Detect which cell encompasses the target text, then output its [x, y] center coordinate. 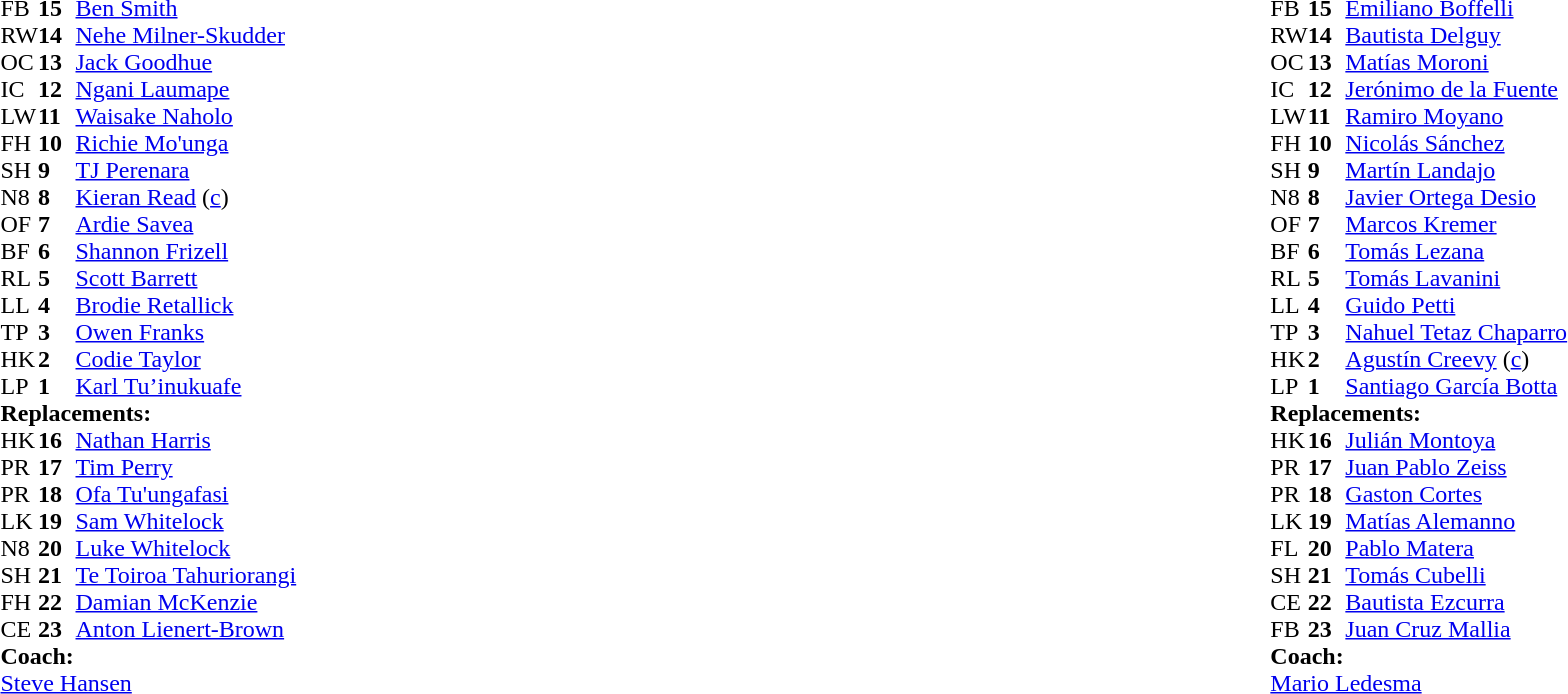
Julián Montoya [1456, 440]
Agustín Creevy (c) [1456, 360]
Codie Taylor [186, 360]
Waisake Naholo [186, 116]
Marcos Kremer [1456, 224]
Karl Tu’inukuafe [186, 386]
Matías Moroni [1456, 62]
Damian McKenzie [186, 602]
Luke Whitelock [186, 548]
Tim Perry [186, 468]
Nathan Harris [186, 440]
Ngani Laumape [186, 90]
Ofa Tu'ungafasi [186, 494]
Sam Whitelock [186, 522]
Richie Mo'unga [186, 144]
TJ Perenara [186, 170]
Bautista Ezcurra [1456, 602]
Tomás Cubelli [1456, 576]
Juan Pablo Zeiss [1456, 468]
Santiago García Botta [1456, 386]
Nahuel Tetaz Chaparro [1456, 332]
Tomás Lavanini [1456, 278]
FL [1289, 548]
Shannon Frizell [186, 252]
Kieran Read (c) [186, 198]
Ramiro Moyano [1456, 116]
Owen Franks [186, 332]
Nicolás Sánchez [1456, 144]
Martín Landajo [1456, 170]
Jerónimo de la Fuente [1456, 90]
Pablo Matera [1456, 548]
Scott Barrett [186, 278]
Matías Alemanno [1456, 522]
Jack Goodhue [186, 62]
Tomás Lezana [1456, 252]
Bautista Delguy [1456, 36]
FB [1289, 630]
Guido Petti [1456, 306]
Brodie Retallick [186, 306]
Anton Lienert-Brown [186, 630]
Juan Cruz Mallia [1456, 630]
Te Toiroa Tahuriorangi [186, 576]
Ardie Savea [186, 224]
Javier Ortega Desio [1456, 198]
Nehe Milner-Skudder [186, 36]
Gaston Cortes [1456, 494]
